Detect which cell encompasses the target text, then output its (X, Y) center coordinate. 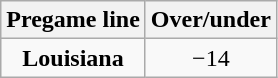
Louisiana (74, 58)
−14 (210, 58)
Over/under (210, 20)
Pregame line (74, 20)
